From the cell containing the given text, extract its center point as [x, y] coordinate. 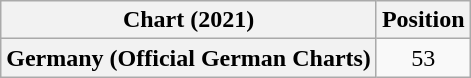
Position [423, 20]
Chart (2021) [189, 20]
Germany (Official German Charts) [189, 58]
53 [423, 58]
